From the cell containing the given text, extract its center point as (x, y) coordinate. 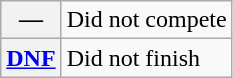
— (31, 20)
Did not compete (146, 20)
Did not finish (146, 58)
DNF (31, 58)
